Identify which cell holds the provided text, then report its [X, Y] central coordinate. 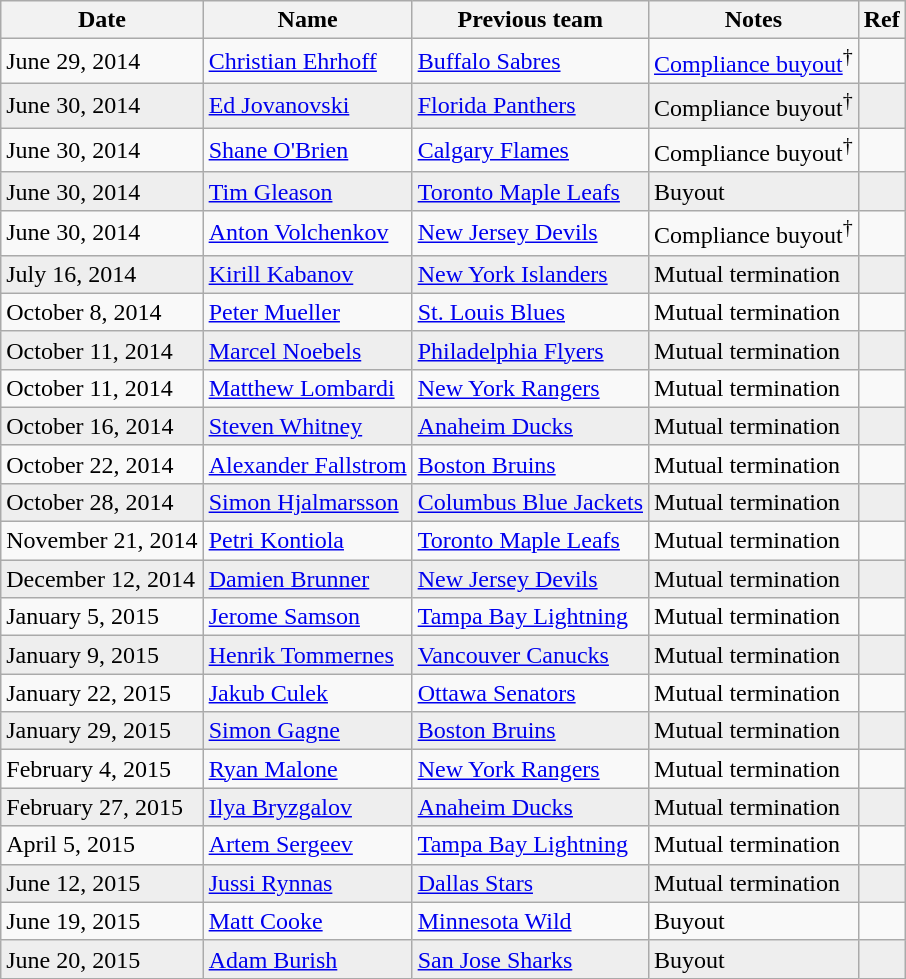
June 19, 2015 [102, 921]
November 21, 2014 [102, 541]
Tim Gleason [308, 191]
Alexander Fallstrom [308, 464]
Damien Brunner [308, 579]
June 20, 2015 [102, 959]
June 12, 2015 [102, 883]
October 22, 2014 [102, 464]
Simon Hjalmarsson [308, 502]
October 28, 2014 [102, 502]
Marcel Noebels [308, 350]
Kirill Kabanov [308, 274]
Florida Panthers [530, 106]
Calgary Flames [530, 150]
Columbus Blue Jackets [530, 502]
Peter Mueller [308, 312]
Petri Kontiola [308, 541]
Simon Gagne [308, 731]
Ref [882, 20]
Jussi Rynnas [308, 883]
Henrik Tommernes [308, 655]
January 22, 2015 [102, 693]
Matthew Lombardi [308, 388]
January 5, 2015 [102, 617]
October 16, 2014 [102, 426]
Name [308, 20]
St. Louis Blues [530, 312]
Ilya Bryzgalov [308, 807]
Adam Burish [308, 959]
Shane O'Brien [308, 150]
New York Islanders [530, 274]
Notes [754, 20]
Minnesota Wild [530, 921]
July 16, 2014 [102, 274]
Dallas Stars [530, 883]
Artem Sergeev [308, 845]
October 8, 2014 [102, 312]
Jakub Culek [308, 693]
Previous team [530, 20]
Ryan Malone [308, 769]
December 12, 2014 [102, 579]
Anton Volchenkov [308, 234]
June 29, 2014 [102, 62]
February 27, 2015 [102, 807]
Jerome Samson [308, 617]
Steven Whitney [308, 426]
April 5, 2015 [102, 845]
San Jose Sharks [530, 959]
Christian Ehrhoff [308, 62]
January 29, 2015 [102, 731]
February 4, 2015 [102, 769]
January 9, 2015 [102, 655]
Buffalo Sabres [530, 62]
Philadelphia Flyers [530, 350]
Matt Cooke [308, 921]
Ed Jovanovski [308, 106]
Ottawa Senators [530, 693]
Vancouver Canucks [530, 655]
Date [102, 20]
